Determine the [x, y] coordinate at the center of the cell enclosing the given text.  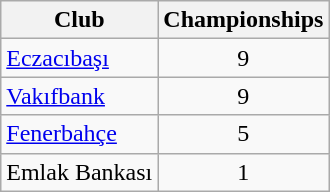
Emlak Bankası [80, 172]
Championships [244, 20]
Vakıfbank [80, 96]
1 [244, 172]
Eczacıbaşı [80, 58]
Fenerbahçe [80, 134]
5 [244, 134]
Club [80, 20]
